Capture the cell that displays the provided text and extract its (x, y) central coordinate. 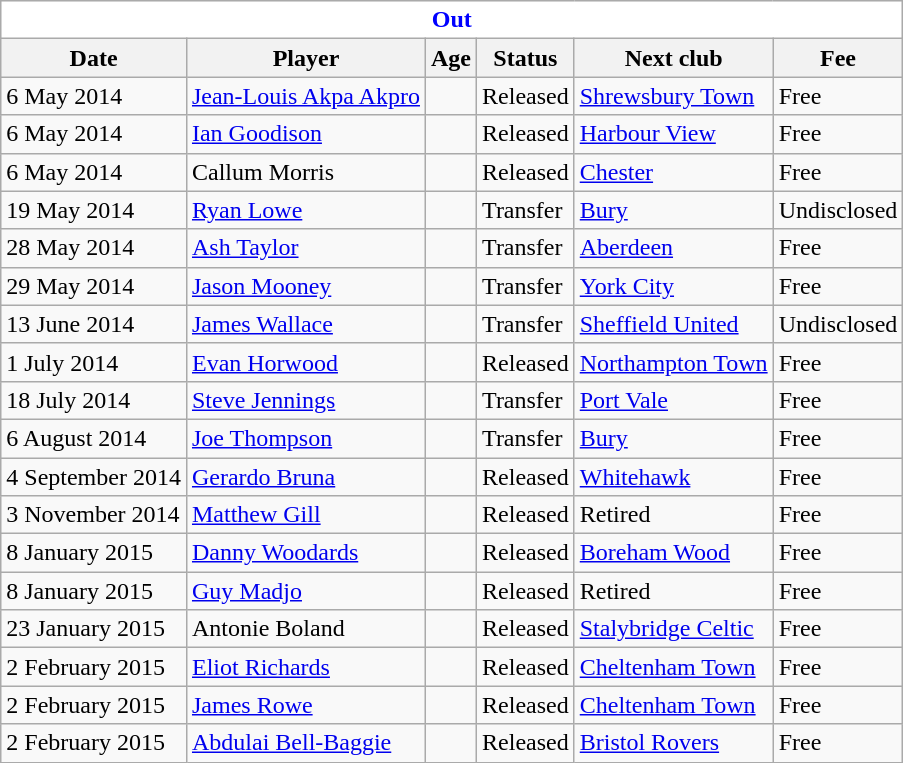
Eliot Richards (306, 667)
Date (94, 58)
Boreham Wood (674, 553)
James Wallace (306, 324)
Matthew Gill (306, 515)
Abdulai Bell-Baggie (306, 743)
Jean-Louis Akpa Akpro (306, 96)
29 May 2014 (94, 286)
Sheffield United (674, 324)
Aberdeen (674, 248)
Whitehawk (674, 477)
6 August 2014 (94, 438)
Steve Jennings (306, 400)
4 September 2014 (94, 477)
Port Vale (674, 400)
Ryan Lowe (306, 210)
19 May 2014 (94, 210)
Guy Madjo (306, 591)
28 May 2014 (94, 248)
Danny Woodards (306, 553)
1 July 2014 (94, 362)
23 January 2015 (94, 629)
Age (450, 58)
Ash Taylor (306, 248)
13 June 2014 (94, 324)
James Rowe (306, 705)
Status (526, 58)
Gerardo Bruna (306, 477)
York City (674, 286)
Callum Morris (306, 172)
Out (452, 20)
Antonie Boland (306, 629)
Joe Thompson (306, 438)
Shrewsbury Town (674, 96)
Harbour View (674, 134)
Next club (674, 58)
18 July 2014 (94, 400)
Evan Horwood (306, 362)
Chester (674, 172)
3 November 2014 (94, 515)
Fee (838, 58)
Stalybridge Celtic (674, 629)
Ian Goodison (306, 134)
Northampton Town (674, 362)
Bristol Rovers (674, 743)
Player (306, 58)
Jason Mooney (306, 286)
